From the cell containing the given text, extract its center point as [x, y] coordinate. 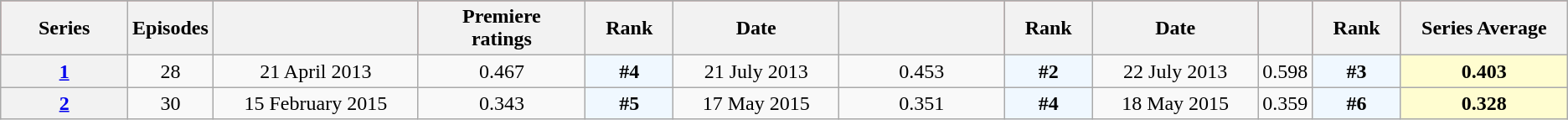
Premiereratings [501, 29]
#2 [1049, 71]
Episodes [171, 29]
30 [171, 103]
Series [64, 29]
22 July 2013 [1174, 71]
2 [64, 103]
15 February 2015 [315, 103]
#5 [630, 103]
0.403 [1484, 71]
#6 [1357, 103]
0.343 [501, 103]
17 May 2015 [756, 103]
0.359 [1285, 103]
0.351 [921, 103]
1 [64, 71]
28 [171, 71]
0.328 [1484, 103]
18 May 2015 [1174, 103]
0.598 [1285, 71]
Series Average [1484, 29]
21 April 2013 [315, 71]
0.467 [501, 71]
21 July 2013 [756, 71]
0.453 [921, 71]
#3 [1357, 71]
